Locate the cell with the specified text and output its [X, Y] center coordinate. 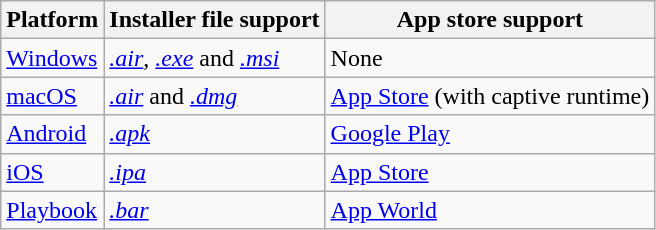
App Store [490, 172]
Installer file support [214, 20]
.apk [214, 134]
App store support [490, 20]
.air and .dmg [214, 96]
App Store (with captive runtime) [490, 96]
.bar [214, 210]
App World [490, 210]
iOS [52, 172]
.ipa [214, 172]
Playbook [52, 210]
macOS [52, 96]
Windows [52, 58]
None [490, 58]
Google Play [490, 134]
Platform [52, 20]
.air, .exe and .msi [214, 58]
Android [52, 134]
